Return the [x, y] coordinate for the center point of the cell that contains the specified text.  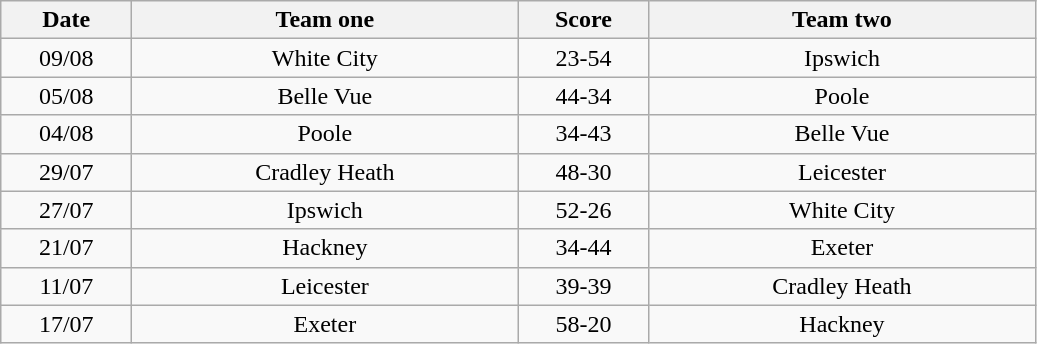
27/07 [66, 210]
Team one [325, 20]
23-54 [584, 58]
52-26 [584, 210]
11/07 [66, 286]
39-39 [584, 286]
09/08 [66, 58]
21/07 [66, 248]
34-44 [584, 248]
Score [584, 20]
34-43 [584, 134]
58-20 [584, 324]
05/08 [66, 96]
48-30 [584, 172]
29/07 [66, 172]
44-34 [584, 96]
04/08 [66, 134]
Date [66, 20]
17/07 [66, 324]
Team two [842, 20]
